Detect which cell encompasses the target text, then output its (x, y) center coordinate. 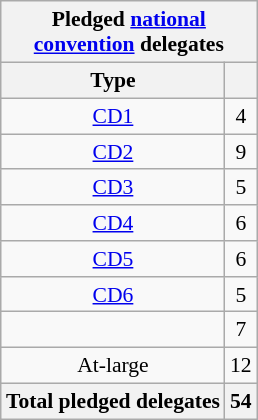
Pledged nationalconvention delegates (129, 32)
CD1 (113, 116)
CD6 (113, 294)
CD4 (113, 223)
Type (113, 80)
12 (241, 365)
CD2 (113, 152)
9 (241, 152)
4 (241, 116)
7 (241, 330)
54 (241, 401)
CD5 (113, 259)
At-large (113, 365)
Total pledged delegates (113, 401)
CD3 (113, 187)
